Return the [x, y] coordinate for the center point of the cell that contains the specified text.  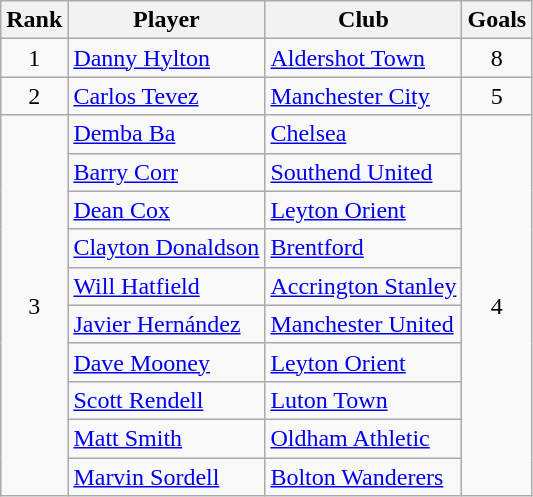
Bolton Wanderers [364, 477]
Brentford [364, 248]
Javier Hernández [166, 324]
Luton Town [364, 400]
Rank [34, 20]
Clayton Donaldson [166, 248]
Aldershot Town [364, 58]
Marvin Sordell [166, 477]
3 [34, 306]
Southend United [364, 172]
Dean Cox [166, 210]
Demba Ba [166, 134]
Matt Smith [166, 438]
Club [364, 20]
2 [34, 96]
Carlos Tevez [166, 96]
Scott Rendell [166, 400]
Danny Hylton [166, 58]
8 [497, 58]
Accrington Stanley [364, 286]
5 [497, 96]
Oldham Athletic [364, 438]
Chelsea [364, 134]
Will Hatfield [166, 286]
4 [497, 306]
Manchester City [364, 96]
Dave Mooney [166, 362]
Barry Corr [166, 172]
Player [166, 20]
Goals [497, 20]
Manchester United [364, 324]
1 [34, 58]
